Search for the cell housing the specified text and yield its [x, y] center coordinate. 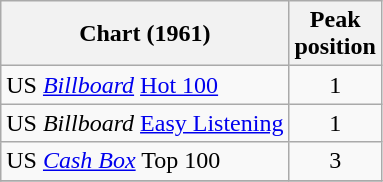
US Cash Box Top 100 [145, 161]
US Billboard Hot 100 [145, 85]
3 [335, 161]
Chart (1961) [145, 34]
Peakposition [335, 34]
US Billboard Easy Listening [145, 123]
